Search for the cell housing the specified text and yield its (X, Y) center coordinate. 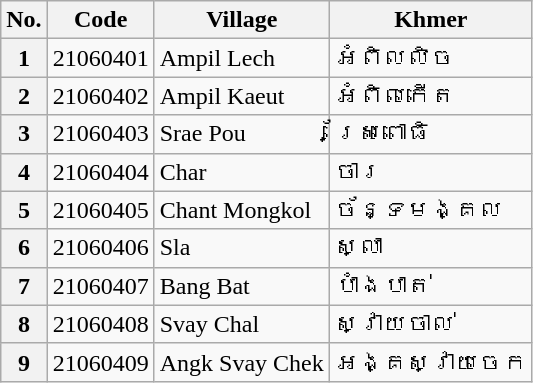
Village (242, 20)
5 (24, 210)
21060408 (100, 324)
បាំងបាត់ (430, 286)
21060405 (100, 210)
អំពិលកើត (430, 96)
7 (24, 286)
Svay Chal (242, 324)
Chant Mongkol (242, 210)
21060404 (100, 172)
21060402 (100, 96)
Sla (242, 248)
1 (24, 58)
អង្គស្វាយចេក (430, 362)
Angk Svay Chek (242, 362)
21060409 (100, 362)
ច័ន្ទមង្គល (430, 210)
Bang Bat (242, 286)
ស្រែពោធិ (430, 134)
ស្លា (430, 248)
21060407 (100, 286)
Srae Pou (242, 134)
Ampil Lech (242, 58)
4 (24, 172)
Ampil Kaeut (242, 96)
3 (24, 134)
ចារ (430, 172)
8 (24, 324)
Code (100, 20)
Khmer (430, 20)
ស្វាយចាល់ (430, 324)
Char (242, 172)
21060403 (100, 134)
21060406 (100, 248)
9 (24, 362)
No. (24, 20)
2 (24, 96)
6 (24, 248)
21060401 (100, 58)
អំពិលលិច (430, 58)
